Scan for the cell matching the given text and deliver its (x, y) coordinate at center. 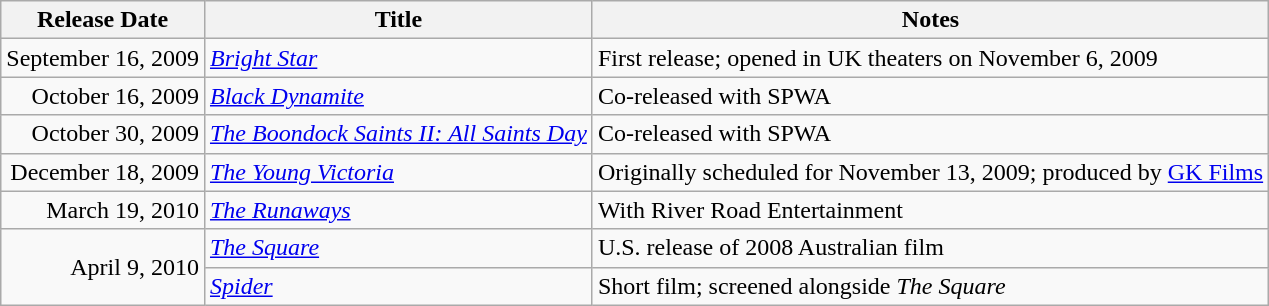
Short film; screened alongside The Square (930, 286)
With River Road Entertainment (930, 210)
The Square (398, 248)
October 30, 2009 (103, 134)
The Runaways (398, 210)
Title (398, 20)
October 16, 2009 (103, 96)
April 9, 2010 (103, 267)
The Young Victoria (398, 172)
December 18, 2009 (103, 172)
Notes (930, 20)
Black Dynamite (398, 96)
March 19, 2010 (103, 210)
Spider (398, 286)
September 16, 2009 (103, 58)
First release; opened in UK theaters on November 6, 2009 (930, 58)
Bright Star (398, 58)
The Boondock Saints II: All Saints Day (398, 134)
Release Date (103, 20)
Originally scheduled for November 13, 2009; produced by GK Films (930, 172)
U.S. release of 2008 Australian film (930, 248)
